For the text-containing cell, return its midpoint in [X, Y] coordinate format. 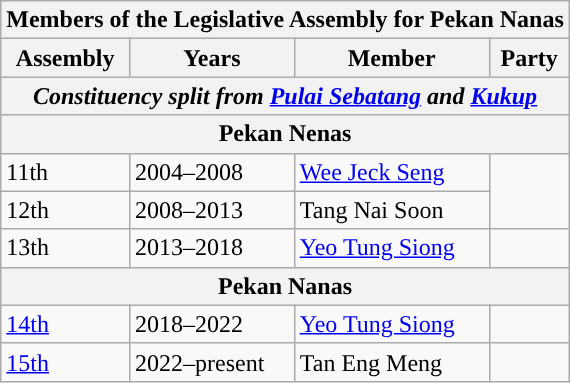
Member [392, 58]
2022–present [212, 362]
2004–2008 [212, 172]
Members of the Legislative Assembly for Pekan Nanas [286, 20]
Tang Nai Soon [392, 210]
Wee Jeck Seng [392, 172]
Constituency split from Pulai Sebatang and Kukup [286, 96]
2008–2013 [212, 210]
11th [66, 172]
Years [212, 58]
Pekan Nenas [286, 134]
2013–2018 [212, 248]
Tan Eng Meng [392, 362]
15th [66, 362]
Party [529, 58]
Assembly [66, 58]
Pekan Nanas [286, 286]
14th [66, 324]
13th [66, 248]
2018–2022 [212, 324]
12th [66, 210]
